For the text-containing cell, return its midpoint in (x, y) coordinate format. 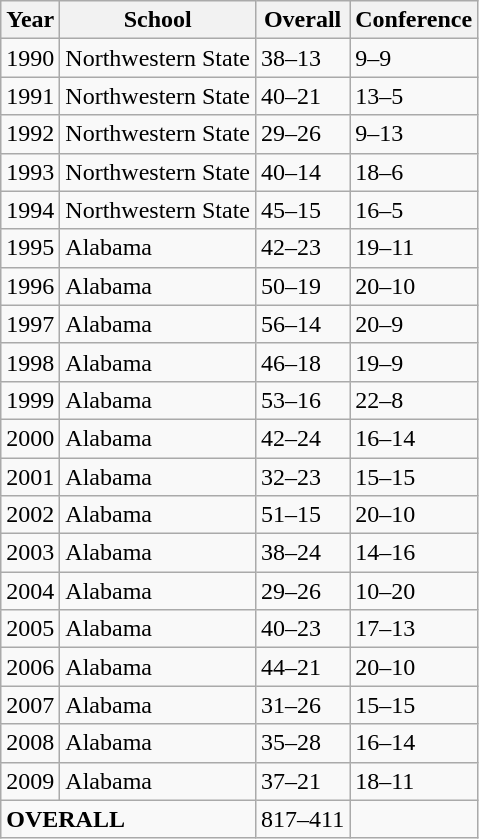
53–16 (302, 400)
40–21 (302, 96)
40–14 (302, 172)
18–11 (414, 781)
45–15 (302, 210)
2004 (30, 591)
1994 (30, 210)
56–14 (302, 324)
1996 (30, 286)
50–19 (302, 286)
2002 (30, 515)
2003 (30, 553)
Year (30, 20)
2008 (30, 743)
2006 (30, 667)
17–13 (414, 629)
42–23 (302, 248)
18–6 (414, 172)
817–411 (302, 819)
35–28 (302, 743)
46–18 (302, 362)
19–9 (414, 362)
School (158, 20)
9–9 (414, 58)
10–20 (414, 591)
14–16 (414, 553)
2001 (30, 477)
9–13 (414, 134)
32–23 (302, 477)
2000 (30, 438)
44–21 (302, 667)
37–21 (302, 781)
40–23 (302, 629)
2009 (30, 781)
OVERALL (128, 819)
1997 (30, 324)
38–13 (302, 58)
51–15 (302, 515)
1991 (30, 96)
1990 (30, 58)
2007 (30, 705)
Conference (414, 20)
38–24 (302, 553)
1999 (30, 400)
Overall (302, 20)
16–5 (414, 210)
1993 (30, 172)
42–24 (302, 438)
31–26 (302, 705)
22–8 (414, 400)
19–11 (414, 248)
1995 (30, 248)
13–5 (414, 96)
1998 (30, 362)
20–9 (414, 324)
1992 (30, 134)
2005 (30, 629)
